Search for the cell housing the specified text and yield its (X, Y) center coordinate. 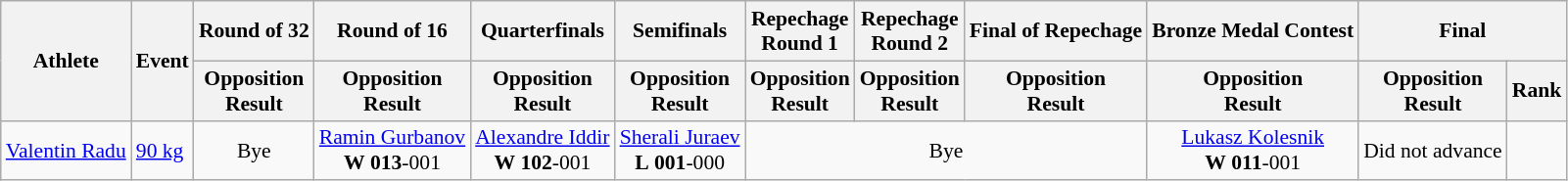
Did not advance (1433, 151)
Final of Repechage (1056, 31)
Sherali Juraev L 001-000 (680, 151)
Alexandre Iddir W 102-001 (543, 151)
Round of 32 (255, 31)
Event (163, 61)
Athlete (67, 61)
RepechageRound 1 (800, 31)
Lukasz Kolesnik W 011-001 (1253, 151)
Round of 16 (392, 31)
Bronze Medal Contest (1253, 31)
Valentin Radu (67, 151)
Semifinals (680, 31)
Rank (1538, 90)
Final (1462, 31)
Quarterfinals (543, 31)
Ramin Gurbanov W 013-001 (392, 151)
90 kg (163, 151)
RepechageRound 2 (910, 31)
